Locate the cell with the specified text and output its [x, y] center coordinate. 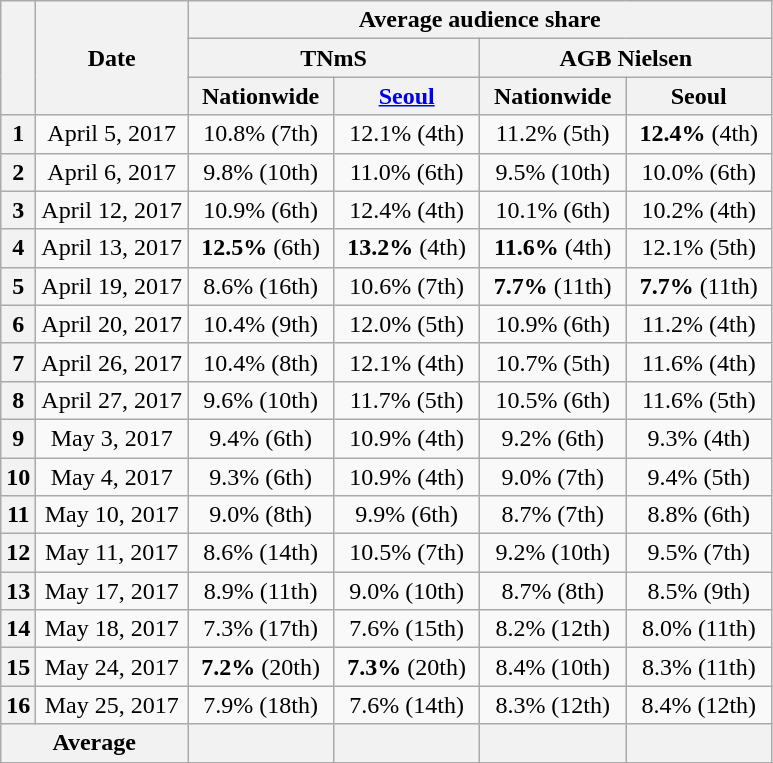
10.2% (4th) [699, 210]
8.6% (16th) [261, 286]
9.3% (4th) [699, 438]
9 [18, 438]
May 25, 2017 [112, 705]
11.2% (4th) [699, 324]
12.1% (5th) [699, 248]
10.5% (7th) [407, 553]
May 3, 2017 [112, 438]
2 [18, 172]
8.9% (11th) [261, 591]
April 6, 2017 [112, 172]
April 13, 2017 [112, 248]
10.6% (7th) [407, 286]
9.2% (6th) [553, 438]
10.7% (5th) [553, 362]
8 [18, 400]
April 20, 2017 [112, 324]
7.3% (17th) [261, 629]
8.6% (14th) [261, 553]
7.9% (18th) [261, 705]
10.4% (9th) [261, 324]
10.1% (6th) [553, 210]
7.2% (20th) [261, 667]
10.4% (8th) [261, 362]
13 [18, 591]
10.8% (7th) [261, 134]
April 26, 2017 [112, 362]
6 [18, 324]
16 [18, 705]
May 10, 2017 [112, 515]
April 12, 2017 [112, 210]
9.9% (6th) [407, 515]
April 27, 2017 [112, 400]
12.0% (5th) [407, 324]
11 [18, 515]
AGB Nielsen [626, 58]
9.8% (10th) [261, 172]
12 [18, 553]
8.3% (11th) [699, 667]
11.7% (5th) [407, 400]
May 24, 2017 [112, 667]
9.3% (6th) [261, 477]
3 [18, 210]
8.4% (12th) [699, 705]
8.3% (12th) [553, 705]
Average audience share [480, 20]
13.2% (4th) [407, 248]
9.4% (6th) [261, 438]
8.8% (6th) [699, 515]
7.3% (20th) [407, 667]
5 [18, 286]
4 [18, 248]
10.0% (6th) [699, 172]
1 [18, 134]
April 19, 2017 [112, 286]
7.6% (14th) [407, 705]
May 17, 2017 [112, 591]
11.6% (5th) [699, 400]
8.7% (7th) [553, 515]
11.0% (6th) [407, 172]
11.2% (5th) [553, 134]
8.5% (9th) [699, 591]
8.0% (11th) [699, 629]
9.0% (8th) [261, 515]
May 18, 2017 [112, 629]
8.7% (8th) [553, 591]
9.4% (5th) [699, 477]
TNmS [334, 58]
12.5% (6th) [261, 248]
April 5, 2017 [112, 134]
8.4% (10th) [553, 667]
7.6% (15th) [407, 629]
14 [18, 629]
Average [94, 743]
9.0% (7th) [553, 477]
9.0% (10th) [407, 591]
May 11, 2017 [112, 553]
10.5% (6th) [553, 400]
8.2% (12th) [553, 629]
15 [18, 667]
Date [112, 58]
9.5% (10th) [553, 172]
10 [18, 477]
9.6% (10th) [261, 400]
9.5% (7th) [699, 553]
9.2% (10th) [553, 553]
7 [18, 362]
May 4, 2017 [112, 477]
